Pinpoint the cell where the given text exists, returning its (X, Y) midpoint coordinate. 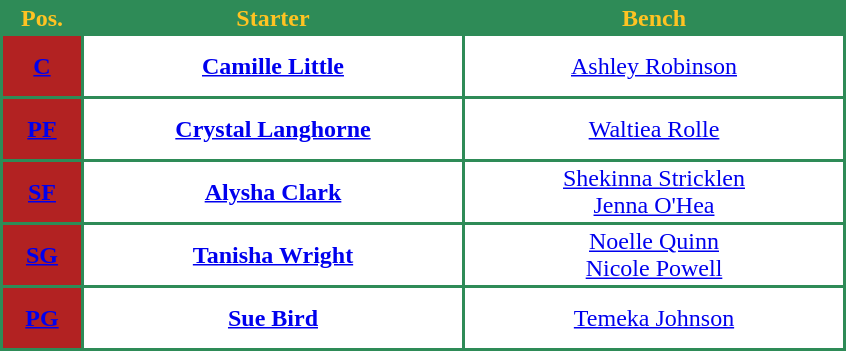
SF (42, 192)
Waltiea Rolle (654, 129)
Pos. (42, 18)
Ashley Robinson (654, 66)
Temeka Johnson (654, 318)
PG (42, 318)
SG (42, 255)
C (42, 66)
Bench (654, 18)
Starter (273, 18)
Noelle Quinn Nicole Powell (654, 255)
PF (42, 129)
Camille Little (273, 66)
Sue Bird (273, 318)
Crystal Langhorne (273, 129)
Shekinna Stricklen Jenna O'Hea (654, 192)
Alysha Clark (273, 192)
Tanisha Wright (273, 255)
